Pinpoint the cell where the given text exists, returning its (X, Y) midpoint coordinate. 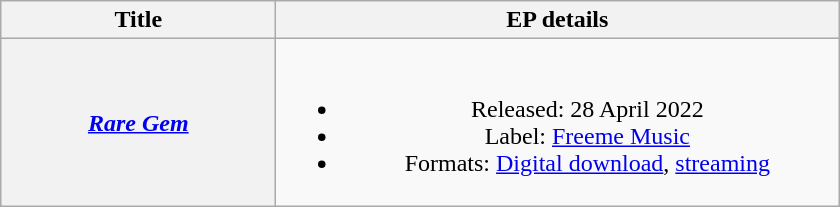
Rare Gem (138, 122)
Title (138, 20)
EP details (558, 20)
Released: 28 April 2022Label: Freeme MusicFormats: Digital download, streaming (558, 122)
